Scan for the cell matching the given text and deliver its [x, y] coordinate at center. 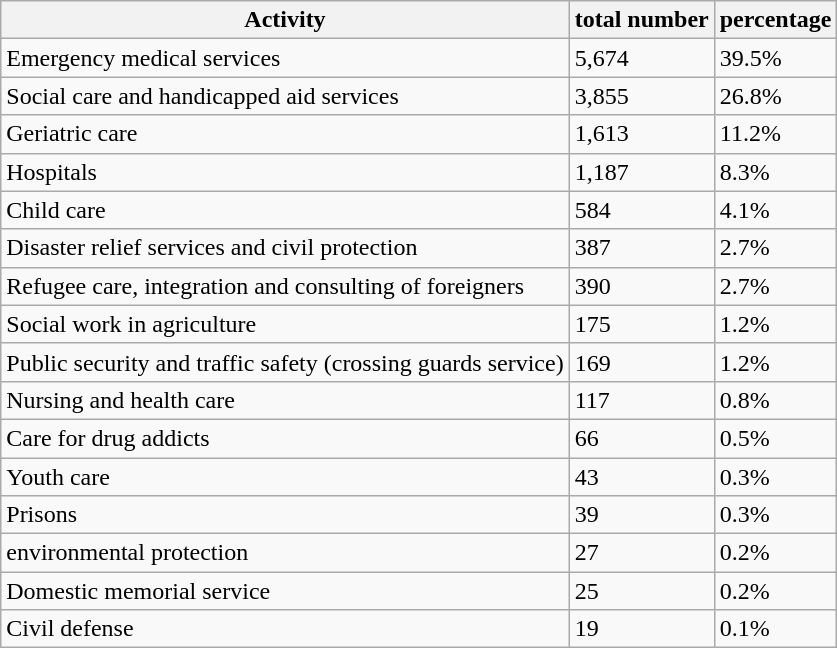
environmental protection [285, 553]
1,187 [642, 172]
19 [642, 629]
387 [642, 248]
Domestic memorial service [285, 591]
8.3% [776, 172]
0.1% [776, 629]
11.2% [776, 134]
total number [642, 20]
0.8% [776, 400]
Youth care [285, 477]
Public security and traffic safety (crossing guards service) [285, 362]
Child care [285, 210]
Refugee care, integration and consulting of foreigners [285, 286]
5,674 [642, 58]
3,855 [642, 96]
1,613 [642, 134]
Geriatric care [285, 134]
Disaster relief services and civil protection [285, 248]
43 [642, 477]
Nursing and health care [285, 400]
Activity [285, 20]
169 [642, 362]
Hospitals [285, 172]
4.1% [776, 210]
39 [642, 515]
27 [642, 553]
39.5% [776, 58]
390 [642, 286]
0.5% [776, 438]
584 [642, 210]
175 [642, 324]
Prisons [285, 515]
117 [642, 400]
Social work in agriculture [285, 324]
Care for drug addicts [285, 438]
26.8% [776, 96]
25 [642, 591]
Civil defense [285, 629]
66 [642, 438]
Emergency medical services [285, 58]
percentage [776, 20]
Social care and handicapped aid services [285, 96]
